Determine the [X, Y] coordinate at the center of the cell enclosing the given text.  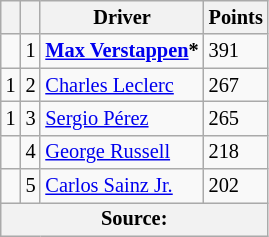
Points [236, 17]
Source: [134, 219]
218 [236, 152]
2 [31, 85]
267 [236, 85]
Carlos Sainz Jr. [122, 186]
3 [31, 118]
4 [31, 152]
Driver [122, 17]
202 [236, 186]
Max Verstappen* [122, 51]
Sergio Pérez [122, 118]
391 [236, 51]
Charles Leclerc [122, 85]
George Russell [122, 152]
5 [31, 186]
265 [236, 118]
